For the text-containing cell, return its midpoint in [X, Y] coordinate format. 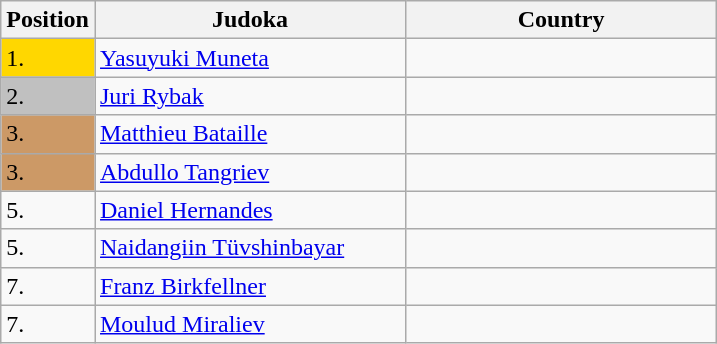
1. [48, 58]
Matthieu Bataille [250, 134]
Position [48, 20]
Naidangiin Tüvshinbayar [250, 248]
2. [48, 96]
Country [562, 20]
Judoka [250, 20]
Juri Rybak [250, 96]
Franz Birkfellner [250, 286]
Moulud Miraliev [250, 324]
Yasuyuki Muneta [250, 58]
Daniel Hernandes [250, 210]
Abdullo Tangriev [250, 172]
